Output the (X, Y) coordinate of the center of the cell containing the given text.  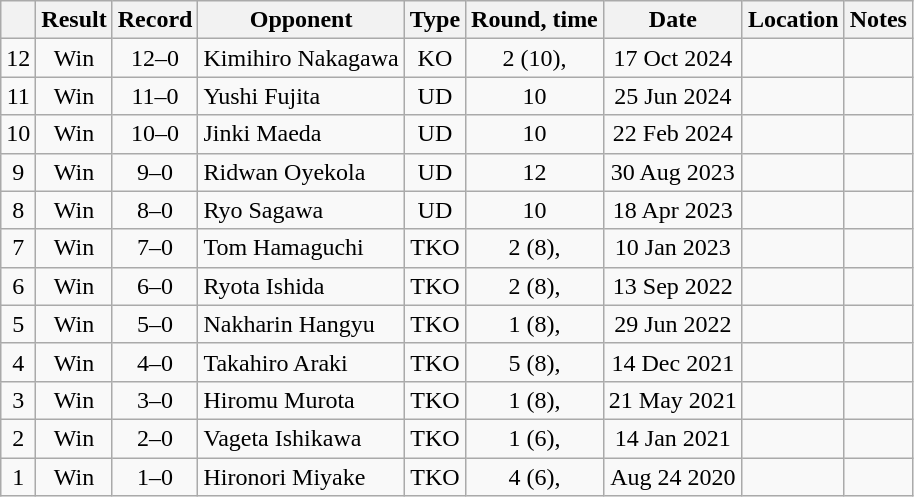
Ryota Ishida (301, 286)
5 (18, 324)
Takahiro Araki (301, 362)
4 (6), (535, 477)
22 Feb 2024 (672, 134)
Vageta Ishikawa (301, 438)
17 Oct 2024 (672, 58)
1–0 (155, 477)
2 (10), (535, 58)
12–0 (155, 58)
Aug 24 2020 (672, 477)
Result (74, 20)
29 Jun 2022 (672, 324)
KO (434, 58)
8 (18, 210)
Yushi Fujita (301, 96)
2 (18, 438)
5 (8), (535, 362)
21 May 2021 (672, 400)
8–0 (155, 210)
30 Aug 2023 (672, 172)
Nakharin Hangyu (301, 324)
9 (18, 172)
11–0 (155, 96)
9–0 (155, 172)
Ryo Sagawa (301, 210)
Round, time (535, 20)
6–0 (155, 286)
13 Sep 2022 (672, 286)
Hiromu Murota (301, 400)
Location (793, 20)
Hironori Miyake (301, 477)
Ridwan Oyekola (301, 172)
7–0 (155, 248)
3 (18, 400)
Date (672, 20)
10 Jan 2023 (672, 248)
Opponent (301, 20)
11 (18, 96)
18 Apr 2023 (672, 210)
7 (18, 248)
4 (18, 362)
1 (6), (535, 438)
4–0 (155, 362)
Record (155, 20)
3–0 (155, 400)
Jinki Maeda (301, 134)
10–0 (155, 134)
Tom Hamaguchi (301, 248)
25 Jun 2024 (672, 96)
Notes (878, 20)
2–0 (155, 438)
1 (18, 477)
6 (18, 286)
14 Jan 2021 (672, 438)
Type (434, 20)
5–0 (155, 324)
14 Dec 2021 (672, 362)
Kimihiro Nakagawa (301, 58)
